Search for the cell housing the specified text and yield its (x, y) center coordinate. 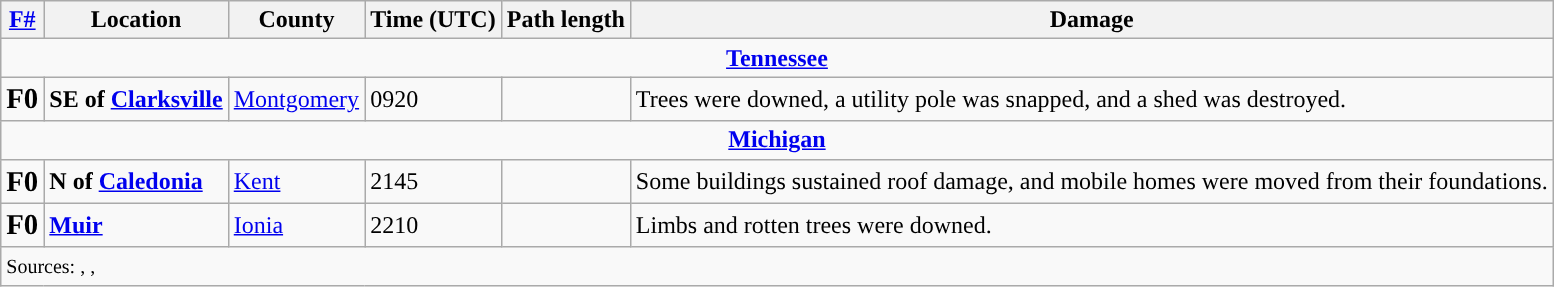
Michigan (777, 140)
2145 (434, 181)
Damage (1092, 20)
F# (22, 20)
Time (UTC) (434, 20)
Tennessee (777, 58)
N of Caledonia (136, 181)
0920 (434, 99)
Kent (296, 181)
Location (136, 20)
County (296, 20)
Path length (566, 20)
Montgomery (296, 99)
2210 (434, 225)
Limbs and rotten trees were downed. (1092, 225)
Some buildings sustained roof damage, and mobile homes were moved from their foundations. (1092, 181)
Ionia (296, 225)
Trees were downed, a utility pole was snapped, and a shed was destroyed. (1092, 99)
Sources: , , (777, 266)
Muir (136, 225)
SE of Clarksville (136, 99)
